Scan for the cell matching the given text and deliver its [x, y] coordinate at center. 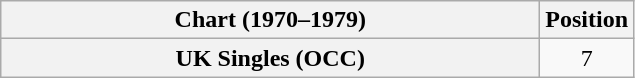
7 [587, 58]
Position [587, 20]
UK Singles (OCC) [270, 58]
Chart (1970–1979) [270, 20]
